Locate the cell with the specified text and output its [x, y] center coordinate. 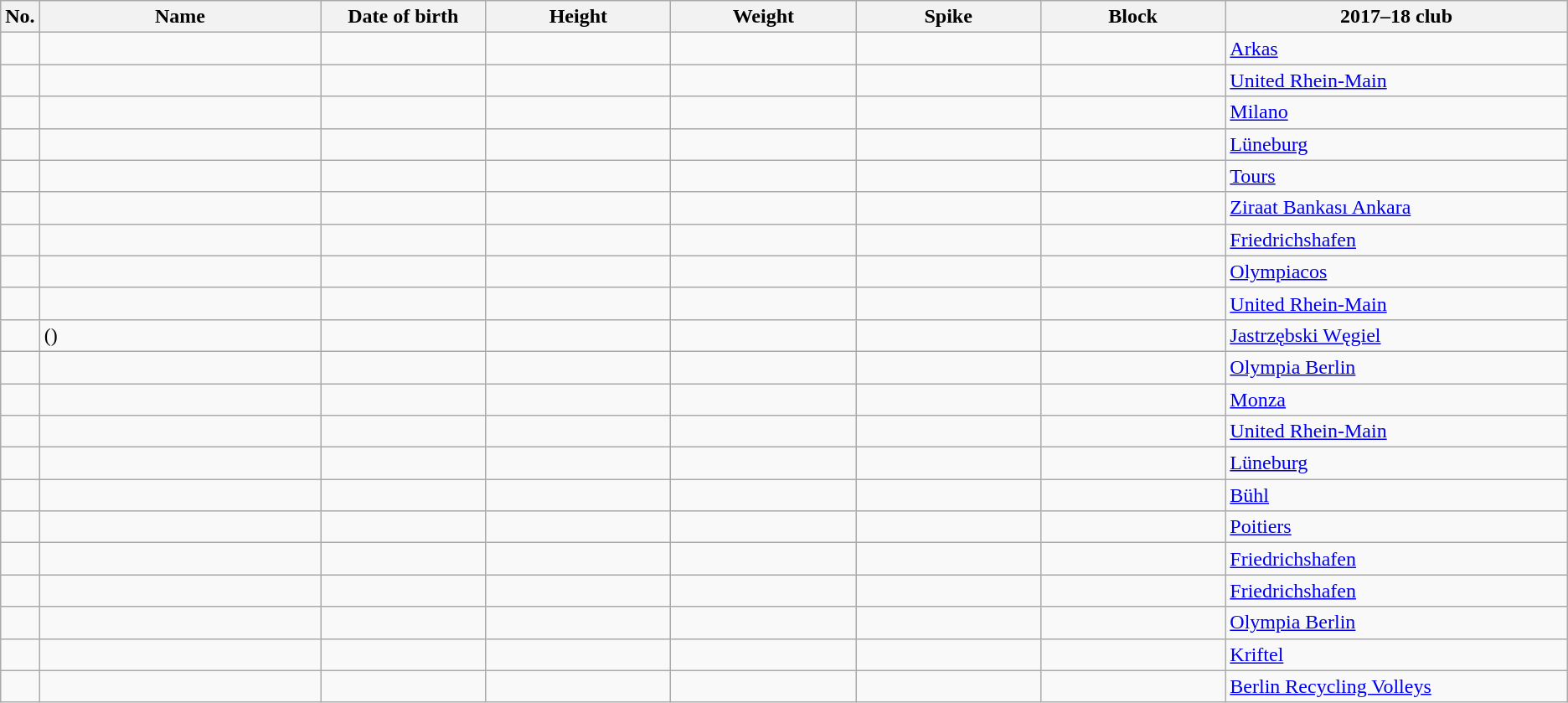
2017–18 club [1396, 17]
() [180, 335]
Milano [1396, 112]
Jastrzębski Węgiel [1396, 335]
Ziraat Bankası Ankara [1396, 208]
Kriftel [1396, 654]
Monza [1396, 400]
Spike [948, 17]
Weight [764, 17]
Tours [1396, 176]
Date of birth [404, 17]
Olympiacos [1396, 271]
Block [1132, 17]
Berlin Recycling Volleys [1396, 686]
Name [180, 17]
No. [20, 17]
Arkas [1396, 49]
Bühl [1396, 495]
Height [578, 17]
Poitiers [1396, 527]
